Return the [x, y] coordinate for the center point of the cell that contains the specified text.  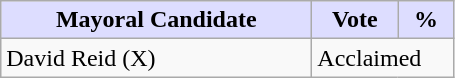
% [426, 20]
Acclaimed [383, 58]
Mayoral Candidate [156, 20]
Vote [355, 20]
David Reid (X) [156, 58]
